Extract the (x, y) coordinate from the center of the cell holding the provided text.  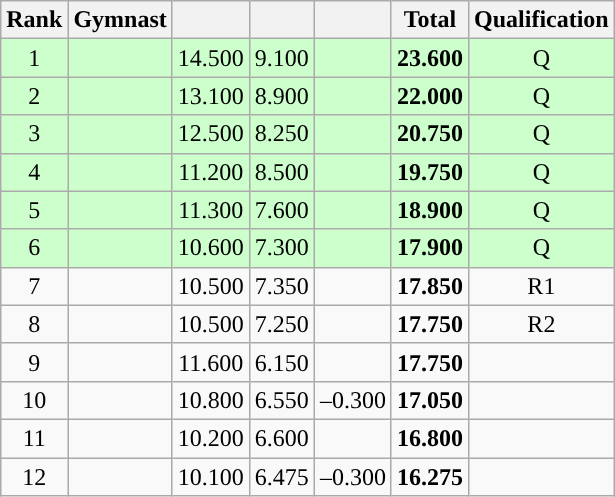
1 (34, 58)
17.050 (430, 400)
6.475 (282, 477)
10.100 (210, 477)
8.900 (282, 96)
R1 (542, 286)
4 (34, 172)
11 (34, 438)
19.750 (430, 172)
6.550 (282, 400)
23.600 (430, 58)
8 (34, 324)
10.200 (210, 438)
11.200 (210, 172)
14.500 (210, 58)
2 (34, 96)
22.000 (430, 96)
9 (34, 362)
13.100 (210, 96)
10.600 (210, 248)
6.600 (282, 438)
Gymnast (120, 20)
16.800 (430, 438)
7.300 (282, 248)
16.275 (430, 477)
R2 (542, 324)
Total (430, 20)
12 (34, 477)
11.600 (210, 362)
6.150 (282, 362)
10.800 (210, 400)
7.350 (282, 286)
10 (34, 400)
17.900 (430, 248)
20.750 (430, 134)
6 (34, 248)
7.600 (282, 210)
7 (34, 286)
11.300 (210, 210)
7.250 (282, 324)
17.850 (430, 286)
12.500 (210, 134)
5 (34, 210)
Rank (34, 20)
9.100 (282, 58)
8.250 (282, 134)
3 (34, 134)
8.500 (282, 172)
Qualification (542, 20)
18.900 (430, 210)
